Pinpoint the cell where the given text exists, returning its [X, Y] midpoint coordinate. 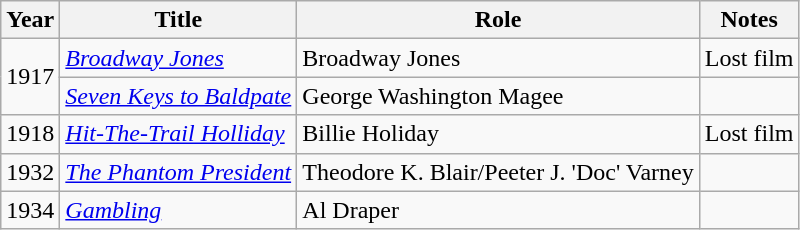
1917 [30, 77]
Hit-The-Trail Holliday [178, 134]
The Phantom President [178, 172]
Al Draper [498, 210]
Title [178, 20]
Year [30, 20]
Billie Holiday [498, 134]
1932 [30, 172]
Gambling [178, 210]
Role [498, 20]
Notes [749, 20]
1918 [30, 134]
George Washington Magee [498, 96]
Theodore K. Blair/Peeter J. 'Doc' Varney [498, 172]
1934 [30, 210]
Seven Keys to Baldpate [178, 96]
